Scan for the cell matching the given text and deliver its [x, y] coordinate at center. 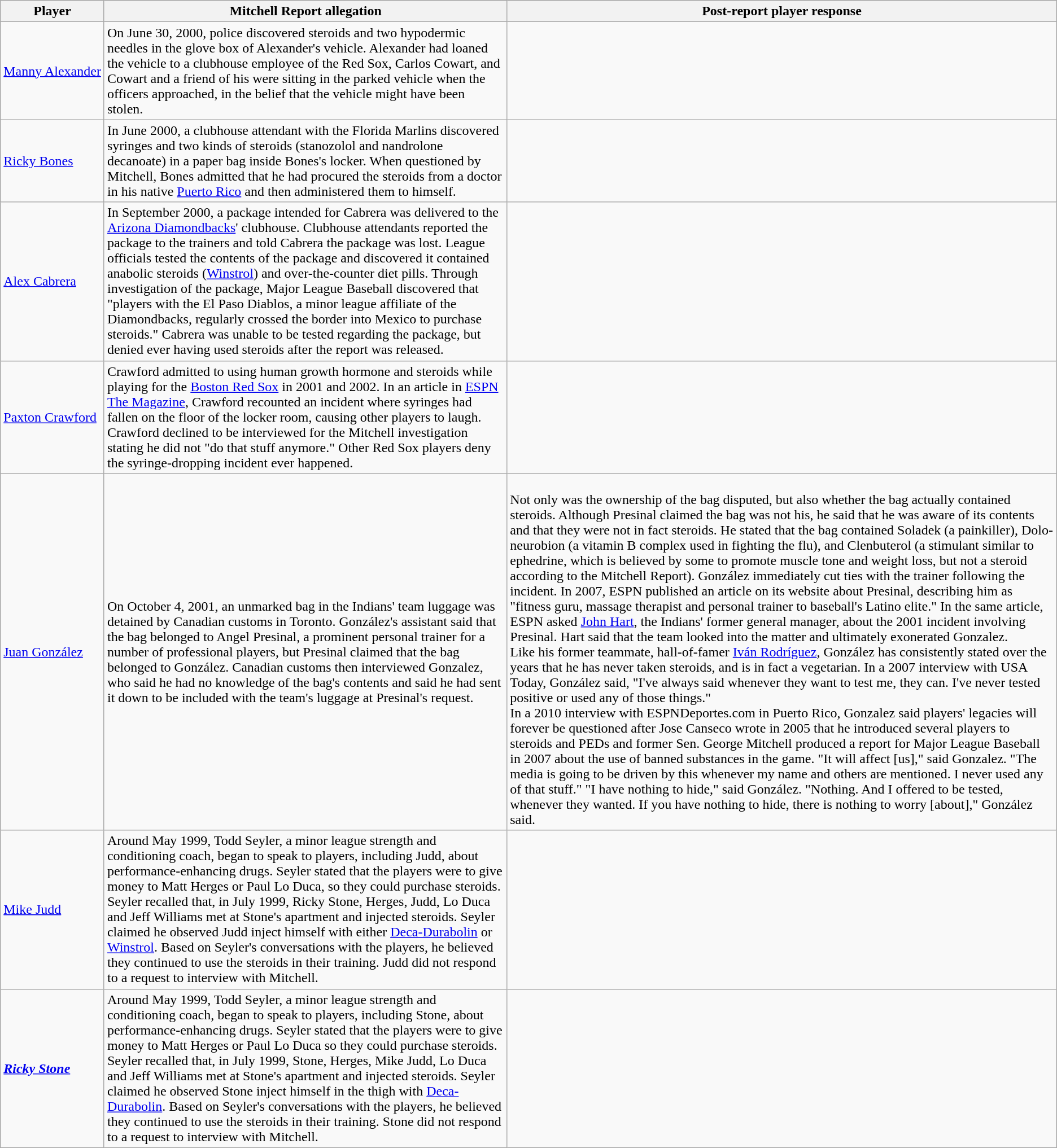
Ricky Stone [53, 1068]
Post-report player response [782, 11]
Alex Cabrera [53, 281]
Mike Judd [53, 910]
Paxton Crawford [53, 417]
Manny Alexander [53, 71]
Ricky Bones [53, 161]
Juan González [53, 652]
Player [53, 11]
Mitchell Report allegation [305, 11]
